Determine the [x, y] coordinate at the center of the cell enclosing the given text.  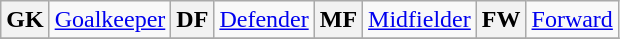
Midfielder [420, 20]
Forward [572, 20]
MF [338, 20]
DF [192, 20]
FW [501, 20]
Defender [264, 20]
GK [25, 20]
Goalkeeper [110, 20]
